Provide the (X, Y) coordinate of the cell's center where the given text is located.  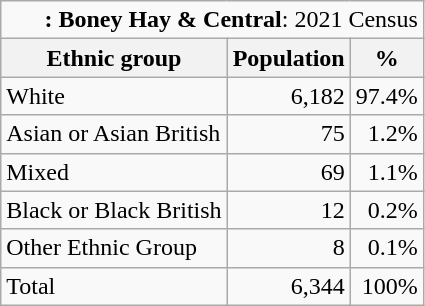
69 (288, 172)
: Boney Hay & Central: 2021 Census (212, 20)
Other Ethnic Group (114, 248)
Total (114, 286)
Ethnic group (114, 58)
Asian or Asian British (114, 134)
0.1% (386, 248)
Mixed (114, 172)
6,344 (288, 286)
12 (288, 210)
1.2% (386, 134)
8 (288, 248)
6,182 (288, 96)
100% (386, 286)
% (386, 58)
Population (288, 58)
75 (288, 134)
1.1% (386, 172)
97.4% (386, 96)
White (114, 96)
Black or Black British (114, 210)
0.2% (386, 210)
